From the cell containing the given text, extract its center point as [x, y] coordinate. 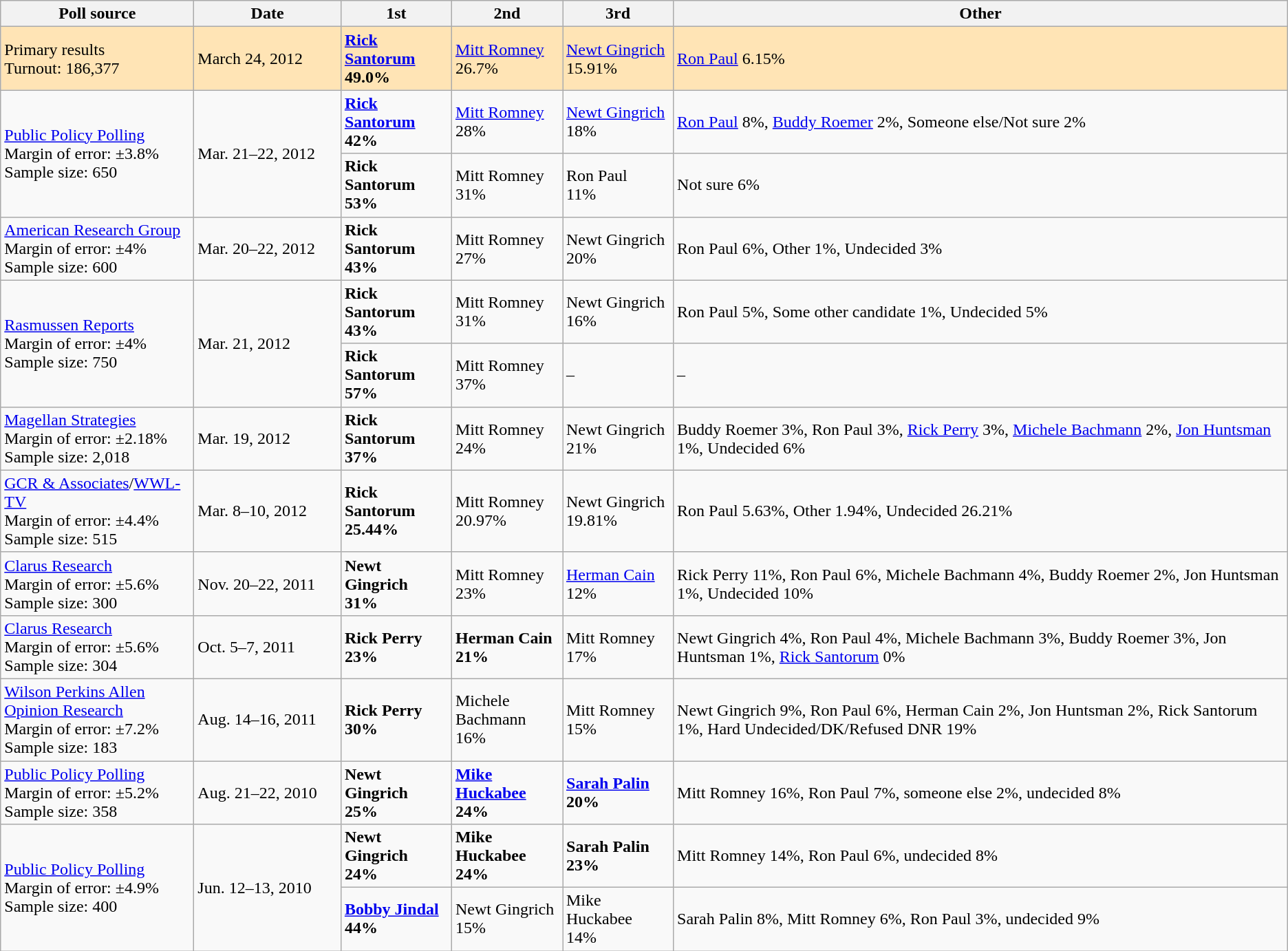
March 24, 2012 [268, 58]
Mitt Romney37% [506, 375]
Newt Gingrich16% [618, 312]
Rick Santorum53% [396, 185]
Sarah Palin20% [618, 793]
Rick Santorum37% [396, 438]
Public Policy PollingMargin of error: ±4.9% Sample size: 400 [98, 888]
Rick Santorum42% [396, 122]
1st [396, 14]
Herman Cain21% [506, 647]
Buddy Roemer 3%, Ron Paul 3%, Rick Perry 3%, Michele Bachmann 2%, Jon Huntsman 1%, Undecided 6% [981, 438]
Newt Gingrich18% [618, 122]
Rick Perry 11%, Ron Paul 6%, Michele Bachmann 4%, Buddy Roemer 2%, Jon Huntsman 1%, Undecided 10% [981, 584]
2nd [506, 14]
Mitt Romney20.97% [506, 511]
Ron Paul 8%, Buddy Roemer 2%, Someone else/Not sure 2% [981, 122]
Mitt Romney28% [506, 122]
Newt Gingrich 9%, Ron Paul 6%, Herman Cain 2%, Jon Huntsman 2%, Rick Santorum 1%, Hard Undecided/DK/Refused DNR 19% [981, 720]
Ron Paul 5%, Some other candidate 1%, Undecided 5% [981, 312]
Aug. 21–22, 2010 [268, 793]
Mitt Romney26.7% [506, 58]
Newt Gingrich19.81% [618, 511]
Sarah Palin23% [618, 856]
Magellan StrategiesMargin of error: ±2.18% Sample size: 2,018 [98, 438]
Newt Gingrich31% [396, 584]
Mar. 21–22, 2012 [268, 153]
Not sure 6% [981, 185]
Newt Gingrich24% [396, 856]
Mar. 8–10, 2012 [268, 511]
Jun. 12–13, 2010 [268, 888]
Mar. 19, 2012 [268, 438]
Mar. 21, 2012 [268, 343]
Newt Gingrich15% [506, 919]
Ron Paul 6%, Other 1%, Undecided 3% [981, 248]
Newt Gingrich15.91% [618, 58]
Newt Gingrich20% [618, 248]
Oct. 5–7, 2011 [268, 647]
Date [268, 14]
Ron Paul11% [618, 185]
Wilson Perkins Allen Opinion ResearchMargin of error: ±7.2% Sample size: 183 [98, 720]
Rasmussen ReportsMargin of error: ±4% Sample size: 750 [98, 343]
Mitt Romney 16%, Ron Paul 7%, someone else 2%, undecided 8% [981, 793]
Mike Huckabee14% [618, 919]
Rick Perry30% [396, 720]
Michele Bachmann16% [506, 720]
3rd [618, 14]
Ron Paul 5.63%, Other 1.94%, Undecided 26.21% [981, 511]
Newt Gingrich25% [396, 793]
Mitt Romney27% [506, 248]
Sarah Palin 8%, Mitt Romney 6%, Ron Paul 3%, undecided 9% [981, 919]
Herman Cain12% [618, 584]
Rick Perry23% [396, 647]
Nov. 20–22, 2011 [268, 584]
Mitt Romney23% [506, 584]
Mitt Romney 14%, Ron Paul 6%, undecided 8% [981, 856]
Mitt Romney17% [618, 647]
Public Policy PollingMargin of error: ±3.8% Sample size: 650 [98, 153]
Aug. 14–16, 2011 [268, 720]
American Research GroupMargin of error: ±4% Sample size: 600 [98, 248]
Poll source [98, 14]
Mitt Romney15% [618, 720]
GCR & Associates/WWL-TVMargin of error: ±4.4% Sample size: 515 [98, 511]
Clarus ResearchMargin of error: ±5.6% Sample size: 304 [98, 647]
Rick Santorum57% [396, 375]
Rick Santorum25.44% [396, 511]
Clarus ResearchMargin of error: ±5.6% Sample size: 300 [98, 584]
Primary resultsTurnout: 186,377 [98, 58]
Mitt Romney24% [506, 438]
Ron Paul 6.15% [981, 58]
Bobby Jindal44% [396, 919]
Newt Gingrich 4%, Ron Paul 4%, Michele Bachmann 3%, Buddy Roemer 3%, Jon Huntsman 1%, Rick Santorum 0% [981, 647]
Newt Gingrich21% [618, 438]
Public Policy PollingMargin of error: ±5.2% Sample size: 358 [98, 793]
Mar. 20–22, 2012 [268, 248]
Rick Santorum 49.0% [396, 58]
Other [981, 14]
